Return the (x, y) coordinate for the center point of the cell that contains the specified text.  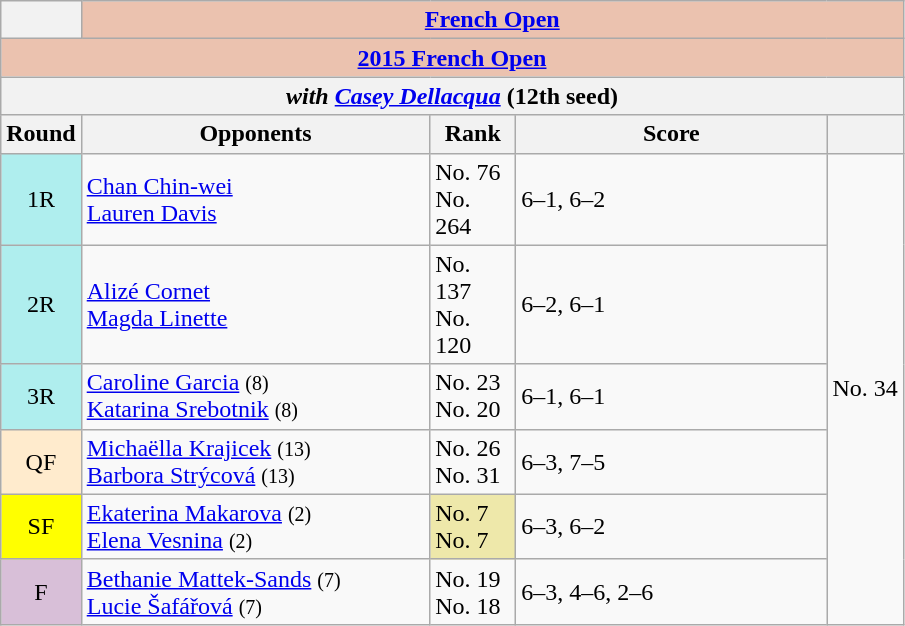
Score (672, 134)
Michaëlla Krajicek (13) Barbora Strýcová (13) (256, 462)
Alizé Cornet Magda Linette (256, 304)
No. 34 (865, 388)
6–1, 6–2 (672, 199)
6–2, 6–1 (672, 304)
No. 7No. 7 (473, 526)
Opponents (256, 134)
Rank (473, 134)
French Open (492, 20)
QF (41, 462)
Ekaterina Makarova (2) Elena Vesnina (2) (256, 526)
SF (41, 526)
No. 76No. 264 (473, 199)
6–3, 7–5 (672, 462)
1R (41, 199)
Round (41, 134)
No. 137No. 120 (473, 304)
6–1, 6–1 (672, 396)
No. 19No. 18 (473, 592)
3R (41, 396)
F (41, 592)
with Casey Dellacqua (12th seed) (452, 96)
No. 23No. 20 (473, 396)
Caroline Garcia (8) Katarina Srebotnik (8) (256, 396)
No. 26No. 31 (473, 462)
Bethanie Mattek-Sands (7) Lucie Šafářová (7) (256, 592)
2R (41, 304)
6–3, 4–6, 2–6 (672, 592)
2015 French Open (452, 58)
6–3, 6–2 (672, 526)
Chan Chin-wei Lauren Davis (256, 199)
